Capture the cell that displays the provided text and extract its (X, Y) central coordinate. 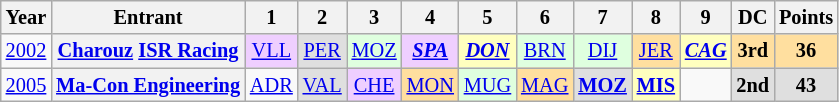
Ma-Con Engineering (148, 85)
MUG (488, 85)
VAL (322, 85)
2002 (26, 51)
DON (488, 51)
8 (656, 17)
VLL (272, 51)
ADR (272, 85)
CAG (706, 51)
3 (374, 17)
2005 (26, 85)
9 (706, 17)
MIS (656, 85)
Entrant (148, 17)
2 (322, 17)
Points (806, 17)
SPA (430, 51)
Year (26, 17)
MAG (544, 85)
PER (322, 51)
2nd (754, 85)
JER (656, 51)
36 (806, 51)
3rd (754, 51)
CHE (374, 85)
DIJ (602, 51)
5 (488, 17)
4 (430, 17)
Charouz ISR Racing (148, 51)
1 (272, 17)
MON (430, 85)
6 (544, 17)
7 (602, 17)
BRN (544, 51)
43 (806, 85)
DC (754, 17)
